Find where the given text appears and provide that cell's center as (X, Y) coordinate. 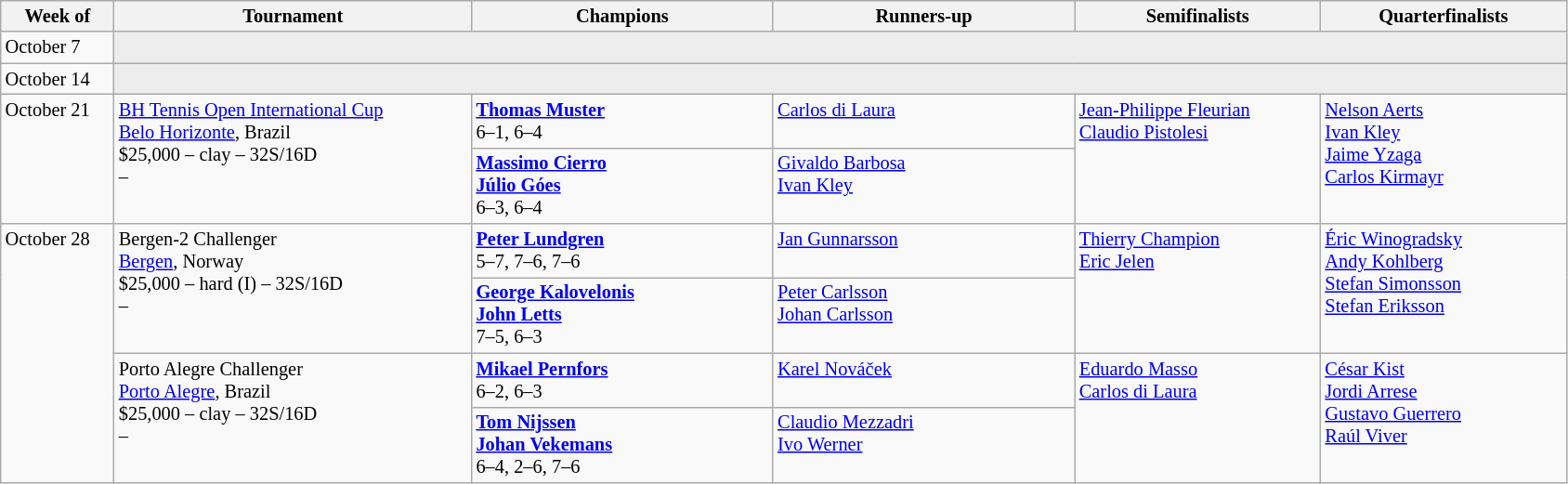
Massimo Cierro Júlio Góes6–3, 6–4 (622, 186)
Mikael Pernfors 6–2, 6–3 (622, 380)
Thomas Muster 6–1, 6–4 (622, 121)
Thierry Champion Eric Jelen (1198, 288)
Peter Carlsson Johan Carlsson (923, 315)
César Kist Jordi Arrese Gustavo Guerrero Raúl Viver (1444, 418)
Tom Nijssen Johan Vekemans6–4, 2–6, 7–6 (622, 445)
October 14 (58, 79)
Porto Alegre Challenger Porto Alegre, Brazil$25,000 – clay – 32S/16D – (294, 418)
Claudio Mezzadri Ivo Werner (923, 445)
BH Tennis Open International Cup Belo Horizonte, Brazil$25,000 – clay – 32S/16D – (294, 158)
Éric Winogradsky Andy Kohlberg Stefan Simonsson Stefan Eriksson (1444, 288)
Givaldo Barbosa Ivan Kley (923, 186)
Jan Gunnarsson (923, 251)
Quarterfinalists (1444, 16)
October 7 (58, 47)
Carlos di Laura (923, 121)
October 21 (58, 158)
Karel Nováček (923, 380)
Champions (622, 16)
Runners-up (923, 16)
October 28 (58, 353)
Peter Lundgren 5–7, 7–6, 7–6 (622, 251)
Week of (58, 16)
Bergen-2 Challenger Bergen, Norway$25,000 – hard (I) – 32S/16D – (294, 288)
Eduardo Masso Carlos di Laura (1198, 418)
George Kalovelonis John Letts7–5, 6–3 (622, 315)
Semifinalists (1198, 16)
Jean-Philippe Fleurian Claudio Pistolesi (1198, 158)
Nelson Aerts Ivan Kley Jaime Yzaga Carlos Kirmayr (1444, 158)
Tournament (294, 16)
